Return [X, Y] of the center of cell containing provided text 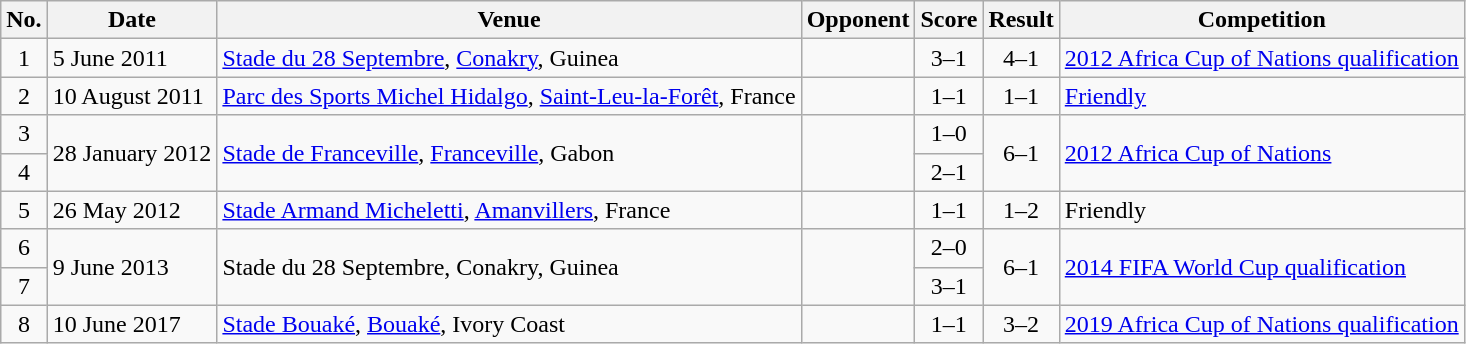
7 [24, 286]
Opponent [858, 20]
8 [24, 324]
6 [24, 248]
Stade Armand Micheletti, Amanvillers, France [509, 210]
Result [1021, 20]
4–1 [1021, 58]
2012 Africa Cup of Nations qualification [1262, 58]
Score [949, 20]
1 [24, 58]
2014 FIFA World Cup qualification [1262, 267]
Date [132, 20]
3 [24, 134]
2–1 [949, 172]
5 [24, 210]
Stade de Franceville, Franceville, Gabon [509, 153]
2 [24, 96]
Competition [1262, 20]
9 June 2013 [132, 267]
10 June 2017 [132, 324]
4 [24, 172]
Stade Bouaké, Bouaké, Ivory Coast [509, 324]
26 May 2012 [132, 210]
1–2 [1021, 210]
5 June 2011 [132, 58]
3–2 [1021, 324]
1–0 [949, 134]
Parc des Sports Michel Hidalgo, Saint-Leu-la-Forêt, France [509, 96]
Venue [509, 20]
No. [24, 20]
2–0 [949, 248]
10 August 2011 [132, 96]
2012 Africa Cup of Nations [1262, 153]
28 January 2012 [132, 153]
2019 Africa Cup of Nations qualification [1262, 324]
